From the cell containing the given text, extract its center point as [X, Y] coordinate. 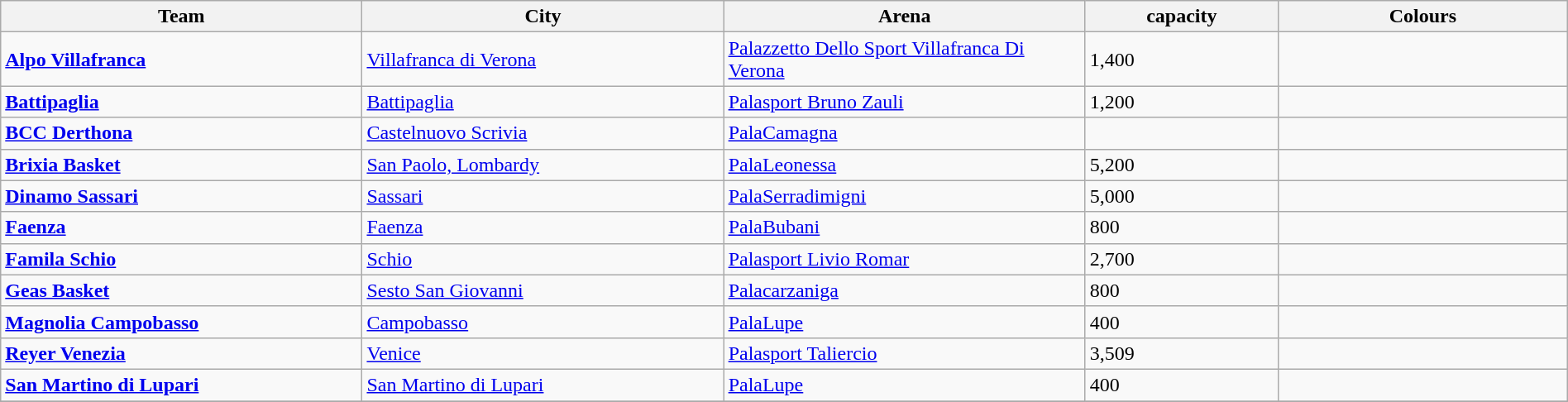
Palasport Livio Romar [905, 259]
PalaSerradimigni [905, 196]
Dinamo Sassari [182, 196]
PalaLeonessa [905, 165]
Sesto San Giovanni [543, 290]
5,200 [1181, 165]
Sassari [543, 196]
Brixia Basket [182, 165]
Palasport Bruno Zauli [905, 102]
2,700 [1181, 259]
Alpo Villafranca [182, 60]
PalaBubani [905, 227]
Reyer Venezia [182, 353]
Palacarzaniga [905, 290]
Magnolia Campobasso [182, 322]
Palazzetto Dello Sport Villafranca Di Verona [905, 60]
Palasport Taliercio [905, 353]
capacity [1181, 17]
Geas Basket [182, 290]
Schio [543, 259]
Arena [905, 17]
Villafranca di Verona [543, 60]
5,000 [1181, 196]
Team [182, 17]
Colours [1422, 17]
City [543, 17]
3,509 [1181, 353]
1,200 [1181, 102]
Castelnuovo Scrivia [543, 133]
BCC Derthona [182, 133]
PalaCamagna [905, 133]
San Paolo, Lombardy [543, 165]
Campobasso [543, 322]
1,400 [1181, 60]
Venice [543, 353]
Famila Schio [182, 259]
